Output the [X, Y] coordinate of the center of the cell containing the given text.  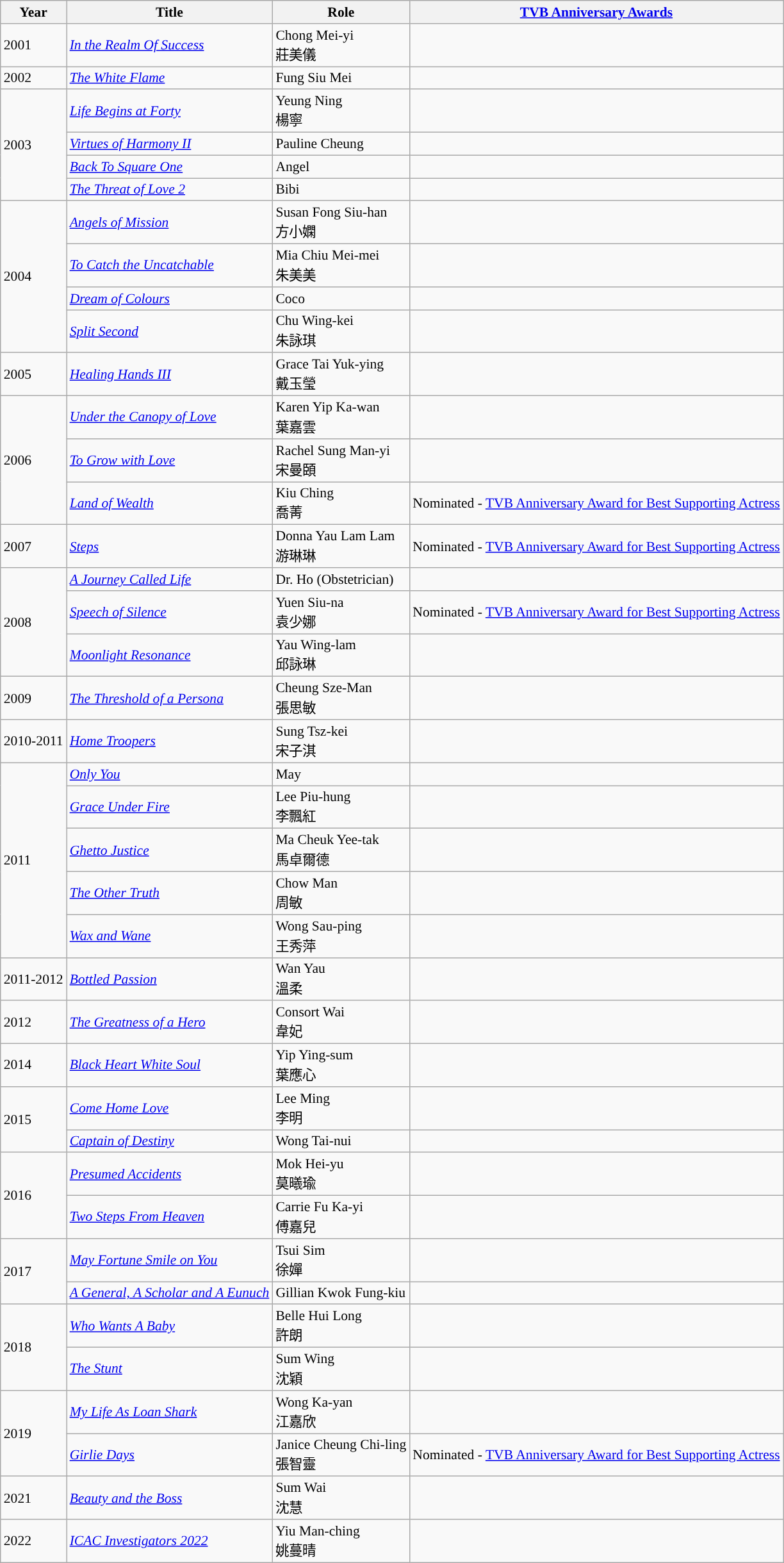
To Grow with Love [170, 460]
Wong Tai-nui [341, 1141]
2003 [33, 145]
The Greatness of a Hero [170, 1023]
2022 [33, 1541]
The Threat of Love 2 [170, 190]
TVB Anniversary Awards [596, 12]
Wong Sau-ping 王秀萍 [341, 936]
Bibi [341, 190]
Bottled Passion [170, 979]
Lee Piu-hung 李飄紅 [341, 807]
Life Begins at Forty [170, 112]
2004 [33, 277]
The White Flame [170, 78]
Yeung Ning 楊寧 [341, 112]
Dr. Ho (Obstetrician) [341, 579]
Role [341, 12]
Angels of Mission [170, 223]
Speech of Silence [170, 613]
2019 [33, 1434]
2005 [33, 374]
Healing Hands III [170, 374]
Chu Wing-kei 朱詠琪 [341, 331]
Grace Tai Yuk-ying 戴玉瑩 [341, 374]
Sum Wing 沈穎 [341, 1369]
2002 [33, 78]
Chong Mei-yi 莊美儀 [341, 45]
To Catch the Uncatchable [170, 265]
2009 [33, 699]
Steps [170, 546]
Presumed Accidents [170, 1174]
2007 [33, 546]
Land of Wealth [170, 504]
Mia Chiu Mei-mei 朱美美 [341, 265]
Tsui Sim 徐嬋 [341, 1260]
Title [170, 12]
Carrie Fu Ka-yi 傅嘉兒 [341, 1218]
2021 [33, 1498]
Pauline Cheung [341, 144]
Donna Yau Lam Lam 游琳琳 [341, 546]
2006 [33, 460]
2015 [33, 1120]
Come Home Love [170, 1109]
Captain of Destiny [170, 1141]
Gillian Kwok Fung-kiu [341, 1293]
Only You [170, 774]
A General, A Scholar and A Eunuch [170, 1293]
Wax and Wane [170, 936]
Consort Wai 韋妃 [341, 1023]
Yuen Siu-na 袁少娜 [341, 613]
Angel [341, 167]
Year [33, 12]
Rachel Sung Man-yi 宋曼頣 [341, 460]
My Life As Loan Shark [170, 1412]
2018 [33, 1348]
Who Wants A Baby [170, 1327]
Under the Canopy of Love [170, 418]
Ghetto Justice [170, 850]
Karen Yip Ka-wan 葉嘉雲 [341, 418]
Back To Square One [170, 167]
2012 [33, 1023]
Wong Ka-yan 江嘉欣 [341, 1412]
In the Realm Of Success [170, 45]
Virtues of Harmony II [170, 144]
Belle Hui Long 許朗 [341, 1327]
ICAC Investigators 2022 [170, 1541]
A Journey Called Life [170, 579]
Grace Under Fire [170, 807]
2010-2011 [33, 741]
May [341, 774]
Ma Cheuk Yee-tak 馬卓爾德 [341, 850]
Dream of Colours [170, 299]
The Stunt [170, 1369]
Yiu Man-ching 姚蔓晴 [341, 1541]
Two Steps From Heaven [170, 1218]
The Other Truth [170, 893]
2008 [33, 622]
Chow Man 周敏 [341, 893]
Beauty and the Boss [170, 1498]
Sung Tsz-kei 宋子淇 [341, 741]
Wan Yau 溫柔 [341, 979]
Cheung Sze-Man 張思敏 [341, 699]
2011-2012 [33, 979]
2017 [33, 1271]
Coco [341, 299]
Fung Siu Mei [341, 78]
2011 [33, 860]
Moonlight Resonance [170, 655]
2014 [33, 1065]
Susan Fong Siu-han 方小嫻 [341, 223]
Lee Ming 李明 [341, 1109]
2001 [33, 45]
2016 [33, 1196]
The Threshold of a Persona [170, 699]
Kiu Ching 喬菁 [341, 504]
Mok Hei-yu 莫曦瑜 [341, 1174]
Black Heart White Soul [170, 1065]
Yip Ying-sum 葉應心 [341, 1065]
May Fortune Smile on You [170, 1260]
Split Second [170, 331]
Home Troopers [170, 741]
Janice Cheung Chi-ling 張智靈 [341, 1455]
Girlie Days [170, 1455]
Sum Wai 沈慧 [341, 1498]
Yau Wing-lam 邱詠琳 [341, 655]
